Extract the [X, Y] coordinate from the center of the cell holding the provided text.  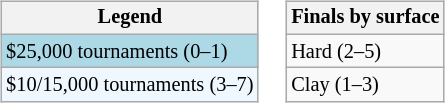
$10/15,000 tournaments (3–7) [130, 85]
$25,000 tournaments (0–1) [130, 51]
Clay (1–3) [365, 85]
Finals by surface [365, 18]
Hard (2–5) [365, 51]
Legend [130, 18]
